Provide the [X, Y] coordinate of the cell's center where the given text is located.  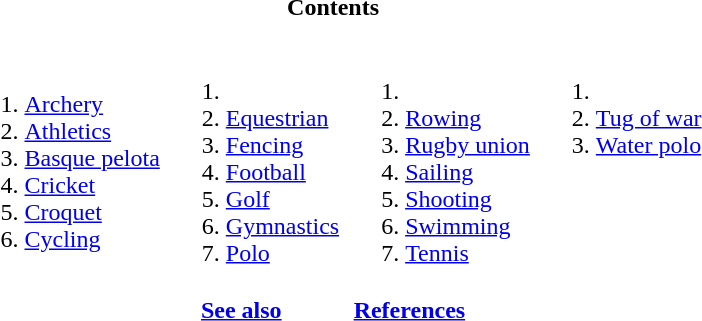
EquestrianFencingFootballGolfGymnasticsPolo [252, 158]
RowingRugby unionSailingShootingSwimmingTennis [438, 158]
